Determine the [x, y] coordinate at the center of the cell enclosing the given text.  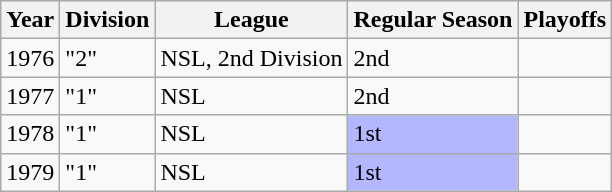
1979 [30, 172]
1976 [30, 58]
Playoffs [565, 20]
Year [30, 20]
"2" [108, 58]
NSL, 2nd Division [252, 58]
Division [108, 20]
1977 [30, 96]
1978 [30, 134]
Regular Season [433, 20]
League [252, 20]
